Scan for the cell matching the given text and deliver its [x, y] coordinate at center. 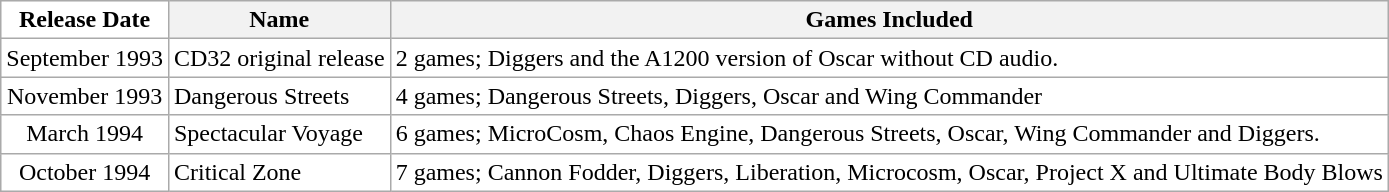
Games Included [889, 20]
September 1993 [85, 58]
March 1994 [85, 134]
Spectacular Voyage [279, 134]
October 1994 [85, 172]
6 games; MicroCosm, Chaos Engine, Dangerous Streets, Oscar, Wing Commander and Diggers. [889, 134]
7 games; Cannon Fodder, Diggers, Liberation, Microcosm, Oscar, Project X and Ultimate Body Blows [889, 172]
2 games; Diggers and the A1200 version of Oscar without CD audio. [889, 58]
November 1993 [85, 96]
Critical Zone [279, 172]
4 games; Dangerous Streets, Diggers, Oscar and Wing Commander [889, 96]
CD32 original release [279, 58]
Release Date [85, 20]
Dangerous Streets [279, 96]
Name [279, 20]
